Scan for the cell matching the given text and deliver its [X, Y] coordinate at center. 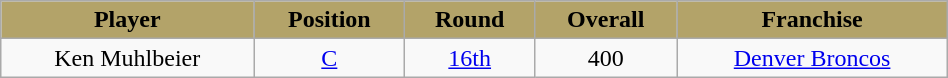
Franchise [812, 20]
16th [470, 58]
Ken Muhlbeier [128, 58]
Player [128, 20]
400 [606, 58]
Round [470, 20]
C [330, 58]
Position [330, 20]
Denver Broncos [812, 58]
Overall [606, 20]
